Output the [x, y] coordinate of the center of the cell containing the given text.  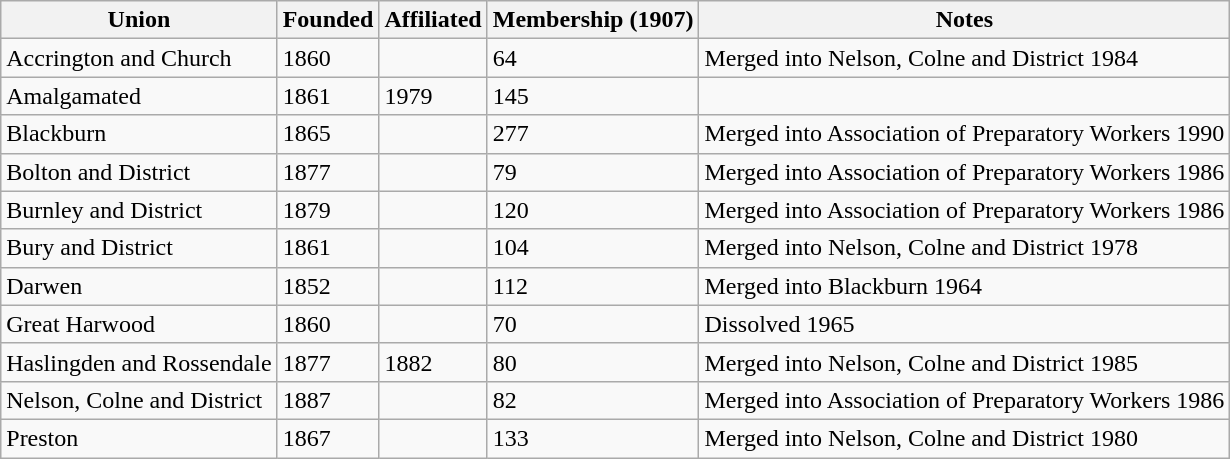
145 [593, 96]
Merged into Nelson, Colne and District 1980 [964, 438]
Merged into Nelson, Colne and District 1984 [964, 58]
Merged into Nelson, Colne and District 1978 [964, 248]
Bury and District [139, 248]
104 [593, 248]
80 [593, 362]
Union [139, 20]
1852 [328, 286]
133 [593, 438]
Merged into Nelson, Colne and District 1985 [964, 362]
112 [593, 286]
Bolton and District [139, 172]
Darwen [139, 286]
1882 [433, 362]
Preston [139, 438]
70 [593, 324]
1879 [328, 210]
Amalgamated [139, 96]
Membership (1907) [593, 20]
Nelson, Colne and District [139, 400]
64 [593, 58]
79 [593, 172]
Notes [964, 20]
Haslingden and Rossendale [139, 362]
1867 [328, 438]
277 [593, 134]
Blackburn [139, 134]
Accrington and Church [139, 58]
Founded [328, 20]
Dissolved 1965 [964, 324]
1865 [328, 134]
Burnley and District [139, 210]
1979 [433, 96]
Merged into Association of Preparatory Workers 1990 [964, 134]
120 [593, 210]
82 [593, 400]
1887 [328, 400]
Affiliated [433, 20]
Great Harwood [139, 324]
Merged into Blackburn 1964 [964, 286]
